Locate the cell with the specified text and output its (X, Y) center coordinate. 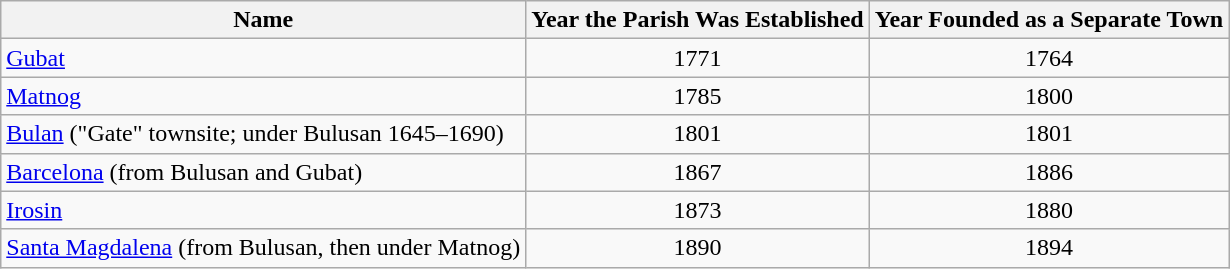
1764 (1048, 58)
Name (264, 20)
1873 (698, 210)
1880 (1048, 210)
1894 (1048, 248)
Bulan ("Gate" townsite; under Bulusan 1645–1690) (264, 134)
1785 (698, 96)
Irosin (264, 210)
Matnog (264, 96)
Barcelona (from Bulusan and Gubat) (264, 172)
Year Founded as a Separate Town (1048, 20)
Santa Magdalena (from Bulusan, then under Matnog) (264, 248)
Year the Parish Was Established (698, 20)
1867 (698, 172)
1800 (1048, 96)
1890 (698, 248)
1886 (1048, 172)
1771 (698, 58)
Gubat (264, 58)
